Extract the (x, y) coordinate from the center of the cell holding the provided text.  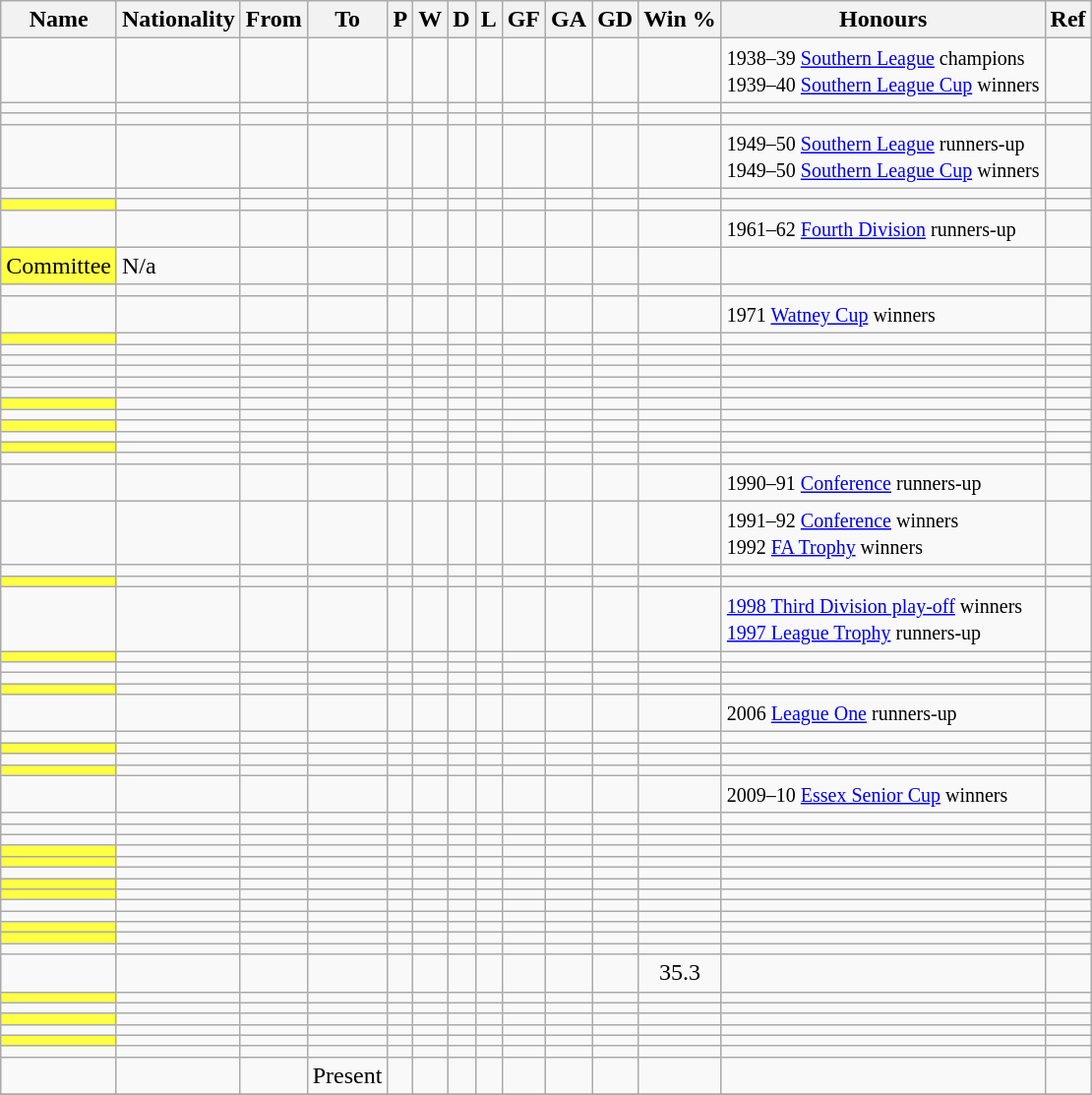
GD (616, 20)
D (461, 20)
From (273, 20)
1991–92 Conference winners1992 FA Trophy winners (883, 533)
Name (59, 20)
2006 League One runners-up (883, 713)
1998 Third Division play-off winners1997 League Trophy runners-up (883, 618)
1938–39 Southern League champions1939–40 Southern League Cup winners (883, 71)
35.3 (681, 973)
Committee (59, 266)
Present (347, 1075)
1949–50 Southern League runners-up1949–50 Southern League Cup winners (883, 155)
1990–91 Conference runners-up (883, 482)
1961–62 Fourth Division runners-up (883, 228)
GF (523, 20)
Win % (681, 20)
Honours (883, 20)
2009–10 Essex Senior Cup winners (883, 794)
W (431, 20)
Ref (1068, 20)
P (400, 20)
Nationality (178, 20)
L (488, 20)
N/a (178, 266)
GA (569, 20)
1971 Watney Cup winners (883, 314)
To (347, 20)
